Pinpoint the cell where the given text exists, returning its [x, y] midpoint coordinate. 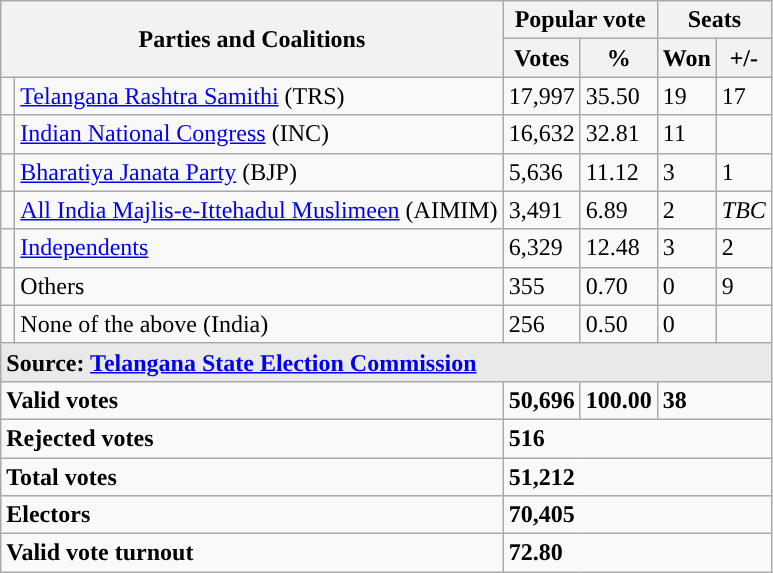
Others [259, 286]
516 [637, 438]
Valid vote turnout [252, 553]
17,997 [542, 96]
11 [686, 134]
32.81 [618, 134]
3,491 [542, 210]
17 [744, 96]
All India Majlis-e-Ittehadul Muslimeen (AIMIM) [259, 210]
355 [542, 286]
11.12 [618, 172]
51,212 [637, 477]
6.89 [618, 210]
0.70 [618, 286]
70,405 [637, 515]
None of the above (India) [259, 324]
72.80 [637, 553]
5,636 [542, 172]
% [618, 58]
6,329 [542, 248]
16,632 [542, 134]
1 [744, 172]
256 [542, 324]
+/- [744, 58]
38 [714, 400]
Independents [259, 248]
35.50 [618, 96]
Valid votes [252, 400]
Electors [252, 515]
50,696 [542, 400]
19 [686, 96]
Telangana Rashtra Samithi (TRS) [259, 96]
12.48 [618, 248]
Parties and Coalitions [252, 39]
Seats [714, 20]
Total votes [252, 477]
TBC [744, 210]
0.50 [618, 324]
Source: Telangana State Election Commission [386, 362]
Indian National Congress (INC) [259, 134]
Won [686, 58]
9 [744, 286]
Rejected votes [252, 438]
Bharatiya Janata Party (BJP) [259, 172]
100.00 [618, 400]
Votes [542, 58]
Popular vote [580, 20]
